Detect which cell encompasses the target text, then output its (x, y) center coordinate. 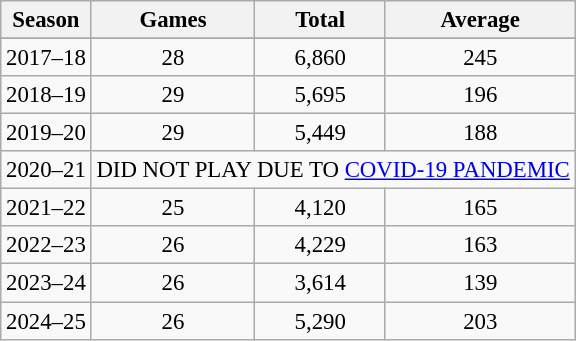
2022–23 (46, 245)
Games (173, 20)
139 (480, 283)
25 (173, 208)
2018–19 (46, 95)
2024–25 (46, 321)
5,695 (320, 95)
Total (320, 20)
2019–20 (46, 133)
5,449 (320, 133)
3,614 (320, 283)
163 (480, 245)
4,120 (320, 208)
2020–21 (46, 170)
6,860 (320, 58)
DID NOT PLAY DUE TO COVID-19 PANDEMIC (333, 170)
2021–22 (46, 208)
196 (480, 95)
Average (480, 20)
4,229 (320, 245)
2023–24 (46, 283)
188 (480, 133)
28 (173, 58)
203 (480, 321)
2017–18 (46, 58)
165 (480, 208)
Season (46, 20)
5,290 (320, 321)
245 (480, 58)
